Determine the [x, y] coordinate at the center of the cell enclosing the given text.  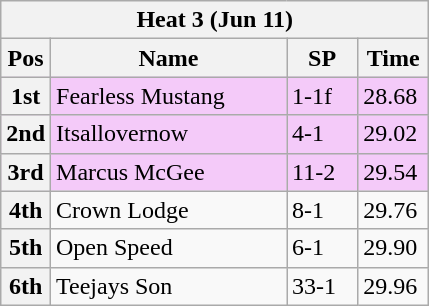
4-1 [322, 134]
8-1 [322, 210]
Pos [26, 58]
Heat 3 (Jun 11) [215, 20]
1st [26, 96]
Name [169, 58]
Open Speed [169, 248]
4th [26, 210]
29.90 [394, 248]
Itsallovernow [169, 134]
29.76 [394, 210]
5th [26, 248]
1-1f [322, 96]
Crown Lodge [169, 210]
29.02 [394, 134]
6-1 [322, 248]
29.54 [394, 172]
29.96 [394, 286]
11-2 [322, 172]
Teejays Son [169, 286]
Fearless Mustang [169, 96]
3rd [26, 172]
28.68 [394, 96]
6th [26, 286]
Marcus McGee [169, 172]
33-1 [322, 286]
Time [394, 58]
SP [322, 58]
2nd [26, 134]
